From the cell containing the given text, extract its center point as [x, y] coordinate. 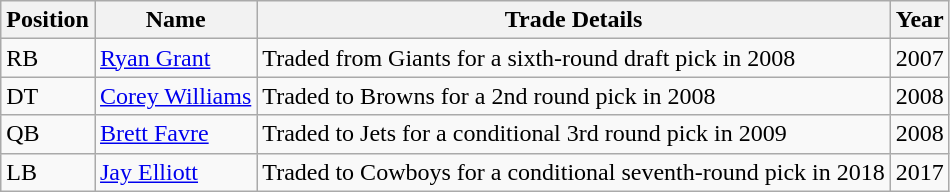
DT [48, 96]
2017 [920, 172]
QB [48, 134]
Ryan Grant [175, 58]
Year [920, 20]
Jay Elliott [175, 172]
Brett Favre [175, 134]
Corey Williams [175, 96]
Traded to Jets for a conditional 3rd round pick in 2009 [574, 134]
2007 [920, 58]
Traded to Browns for a 2nd round pick in 2008 [574, 96]
RB [48, 58]
LB [48, 172]
Trade Details [574, 20]
Traded to Cowboys for a conditional seventh-round pick in 2018 [574, 172]
Name [175, 20]
Traded from Giants for a sixth-round draft pick in 2008 [574, 58]
Position [48, 20]
